Scan for the cell matching the given text and deliver its (X, Y) coordinate at center. 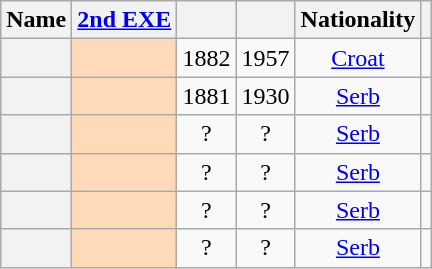
1930 (266, 96)
1957 (266, 58)
2nd EXE (124, 20)
Nationality (358, 20)
1882 (206, 58)
1881 (206, 96)
Name (36, 20)
Croat (358, 58)
